Identify which cell holds the provided text, then report its (x, y) central coordinate. 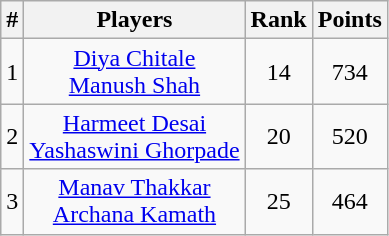
20 (278, 136)
14 (278, 72)
464 (350, 202)
Harmeet DesaiYashaswini Ghorpade (134, 136)
520 (350, 136)
3 (12, 202)
25 (278, 202)
# (12, 20)
Manav ThakkarArchana Kamath (134, 202)
Points (350, 20)
734 (350, 72)
Diya ChitaleManush Shah (134, 72)
Players (134, 20)
1 (12, 72)
2 (12, 136)
Rank (278, 20)
